Detect which cell encompasses the target text, then output its (X, Y) center coordinate. 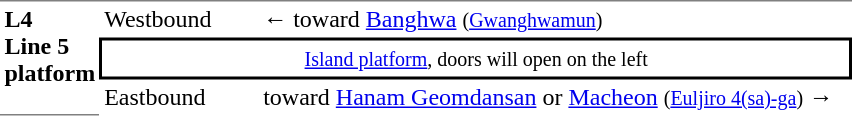
Eastbound (180, 98)
L4Line 5 platform (50, 58)
Westbound (180, 19)
